Scan for the cell matching the given text and deliver its (x, y) coordinate at center. 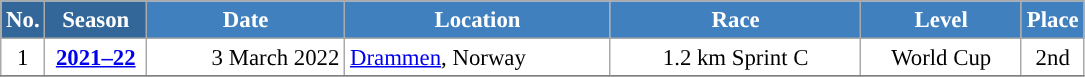
2nd (1052, 58)
World Cup (942, 58)
Season (96, 20)
1 (23, 58)
Level (942, 20)
Date (246, 20)
Place (1052, 20)
3 March 2022 (246, 58)
Drammen, Norway (478, 58)
Race (736, 20)
2021–22 (96, 58)
Location (478, 20)
1.2 km Sprint C (736, 58)
No. (23, 20)
